Determine the [X, Y] coordinate at the center of the cell enclosing the given text.  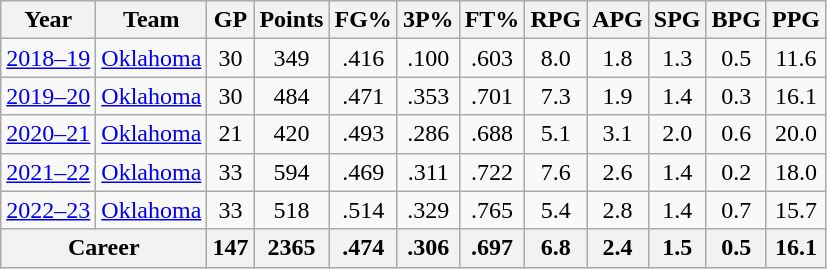
6.8 [556, 248]
420 [292, 134]
2365 [292, 248]
.100 [428, 58]
3.1 [618, 134]
2.4 [618, 248]
.765 [492, 210]
0.7 [736, 210]
APG [618, 20]
1.5 [677, 248]
1.8 [618, 58]
8.0 [556, 58]
0.6 [736, 134]
.701 [492, 96]
.353 [428, 96]
2.6 [618, 172]
1.3 [677, 58]
2.8 [618, 210]
Points [292, 20]
RPG [556, 20]
.469 [363, 172]
11.6 [796, 58]
2019–20 [48, 96]
18.0 [796, 172]
FG% [363, 20]
15.7 [796, 210]
484 [292, 96]
SPG [677, 20]
.306 [428, 248]
.286 [428, 134]
FT% [492, 20]
2.0 [677, 134]
.329 [428, 210]
594 [292, 172]
.603 [492, 58]
2020–21 [48, 134]
.514 [363, 210]
0.3 [736, 96]
21 [230, 134]
349 [292, 58]
7.6 [556, 172]
.474 [363, 248]
7.3 [556, 96]
.416 [363, 58]
2018–19 [48, 58]
.722 [492, 172]
2021–22 [48, 172]
3P% [428, 20]
Year [48, 20]
.311 [428, 172]
5.4 [556, 210]
20.0 [796, 134]
.697 [492, 248]
147 [230, 248]
.471 [363, 96]
Team [152, 20]
GP [230, 20]
2022–23 [48, 210]
518 [292, 210]
PPG [796, 20]
0.2 [736, 172]
Career [104, 248]
1.9 [618, 96]
5.1 [556, 134]
.688 [492, 134]
.493 [363, 134]
BPG [736, 20]
